For the text-containing cell, return its midpoint in [x, y] coordinate format. 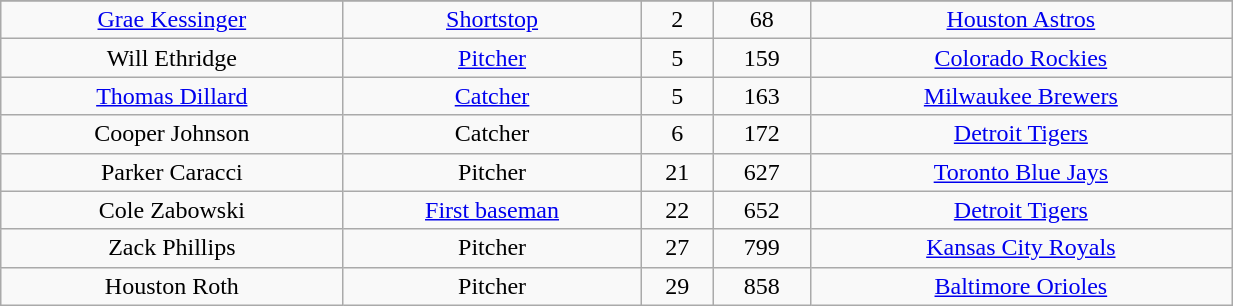
68 [762, 20]
Baltimore Orioles [1021, 286]
159 [762, 58]
Cole Zabowski [172, 210]
6 [677, 134]
Milwaukee Brewers [1021, 96]
Will Ethridge [172, 58]
Shortstop [492, 20]
Parker Caracci [172, 172]
Cooper Johnson [172, 134]
First baseman [492, 210]
21 [677, 172]
Zack Phillips [172, 248]
799 [762, 248]
172 [762, 134]
Colorado Rockies [1021, 58]
858 [762, 286]
652 [762, 210]
29 [677, 286]
627 [762, 172]
163 [762, 96]
27 [677, 248]
Thomas Dillard [172, 96]
Grae Kessinger [172, 20]
Toronto Blue Jays [1021, 172]
Houston Roth [172, 286]
Kansas City Royals [1021, 248]
2 [677, 20]
22 [677, 210]
Houston Astros [1021, 20]
